Return the [x, y] coordinate for the center point of the cell that contains the specified text.  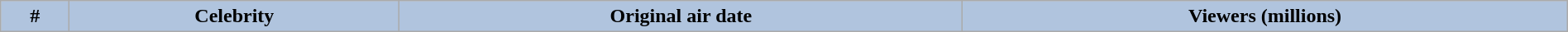
Celebrity [235, 16]
# [35, 16]
Viewers (millions) [1265, 16]
Original air date [681, 16]
